Capture the cell that displays the provided text and extract its [X, Y] central coordinate. 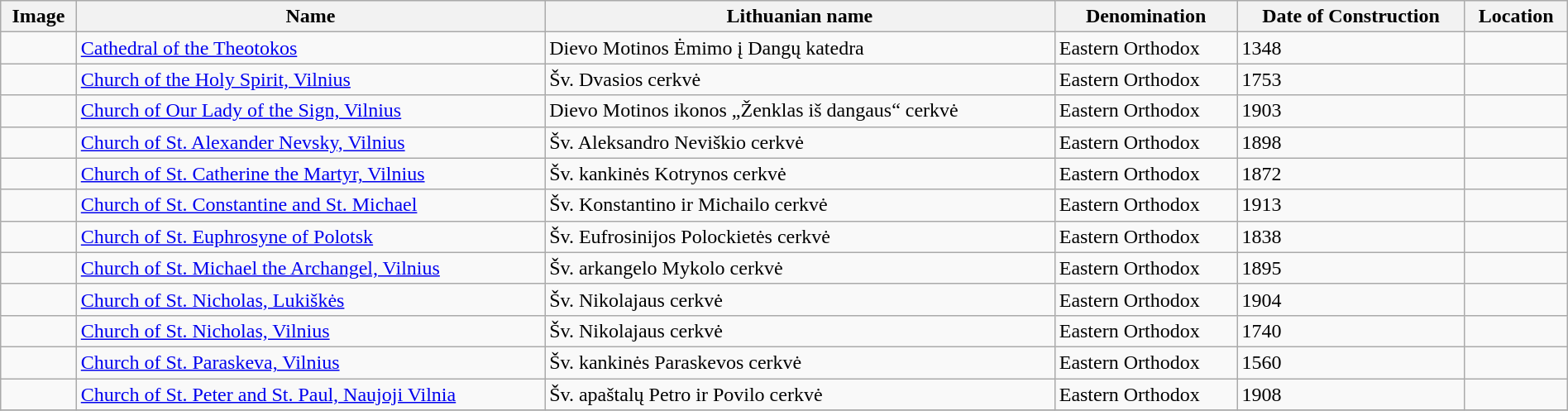
Church of St. Paraskeva, Vilnius [310, 362]
1348 [1351, 48]
Church of St. Nicholas, Lukiškės [310, 299]
Cathedral of the Theotokos [310, 48]
Šv. Eufrosinijos Polockietės cerkvė [801, 237]
Dievo Motinos Ėmimo į Dangų katedra [801, 48]
Church of St. Constantine and St. Michael [310, 205]
Šv. Aleksandro Neviškio cerkvė [801, 142]
Name [310, 17]
1908 [1351, 394]
Dievo Motinos ikonos „Ženklas iš dangaus“ cerkvė [801, 111]
Date of Construction [1351, 17]
1913 [1351, 205]
1872 [1351, 174]
Church of St. Nicholas, Vilnius [310, 331]
Šv. Konstantino ir Michailo cerkvė [801, 205]
Šv. apaštalų Petro ir Povilo cerkvė [801, 394]
Location [1516, 17]
1898 [1351, 142]
Image [39, 17]
Church of St. Alexander Nevsky, Vilnius [310, 142]
Church of Our Lady of the Sign, Vilnius [310, 111]
1560 [1351, 362]
1904 [1351, 299]
1838 [1351, 237]
1903 [1351, 111]
Šv. kankinės Paraskevos cerkvė [801, 362]
1753 [1351, 79]
Lithuanian name [801, 17]
Church of St. Peter and St. Paul, Naujoji Vilnia [310, 394]
1895 [1351, 268]
Šv. Dvasios cerkvė [801, 79]
Denomination [1146, 17]
Church of St. Catherine the Martyr, Vilnius [310, 174]
Church of St. Michael the Archangel, Vilnius [310, 268]
Šv. kankinės Kotrynos cerkvė [801, 174]
Church of St. Euphrosyne of Polotsk [310, 237]
Church of the Holy Spirit, Vilnius [310, 79]
1740 [1351, 331]
Šv. arkangelo Mykolo cerkvė [801, 268]
